Search for the cell housing the specified text and yield its (x, y) center coordinate. 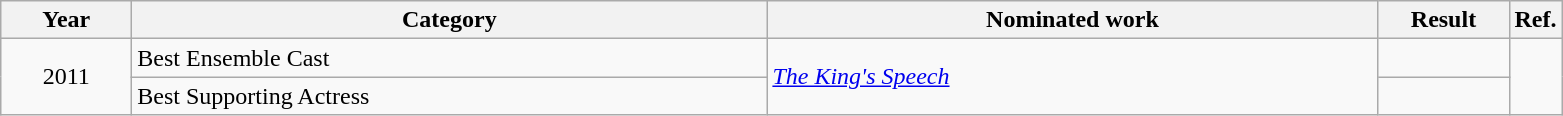
Result (1444, 20)
2011 (66, 77)
Nominated work (1072, 20)
The King's Speech (1072, 77)
Year (66, 20)
Best Supporting Actress (450, 96)
Category (450, 20)
Ref. (1536, 20)
Best Ensemble Cast (450, 58)
